Return the [X, Y] coordinate for the center point of the cell that contains the specified text.  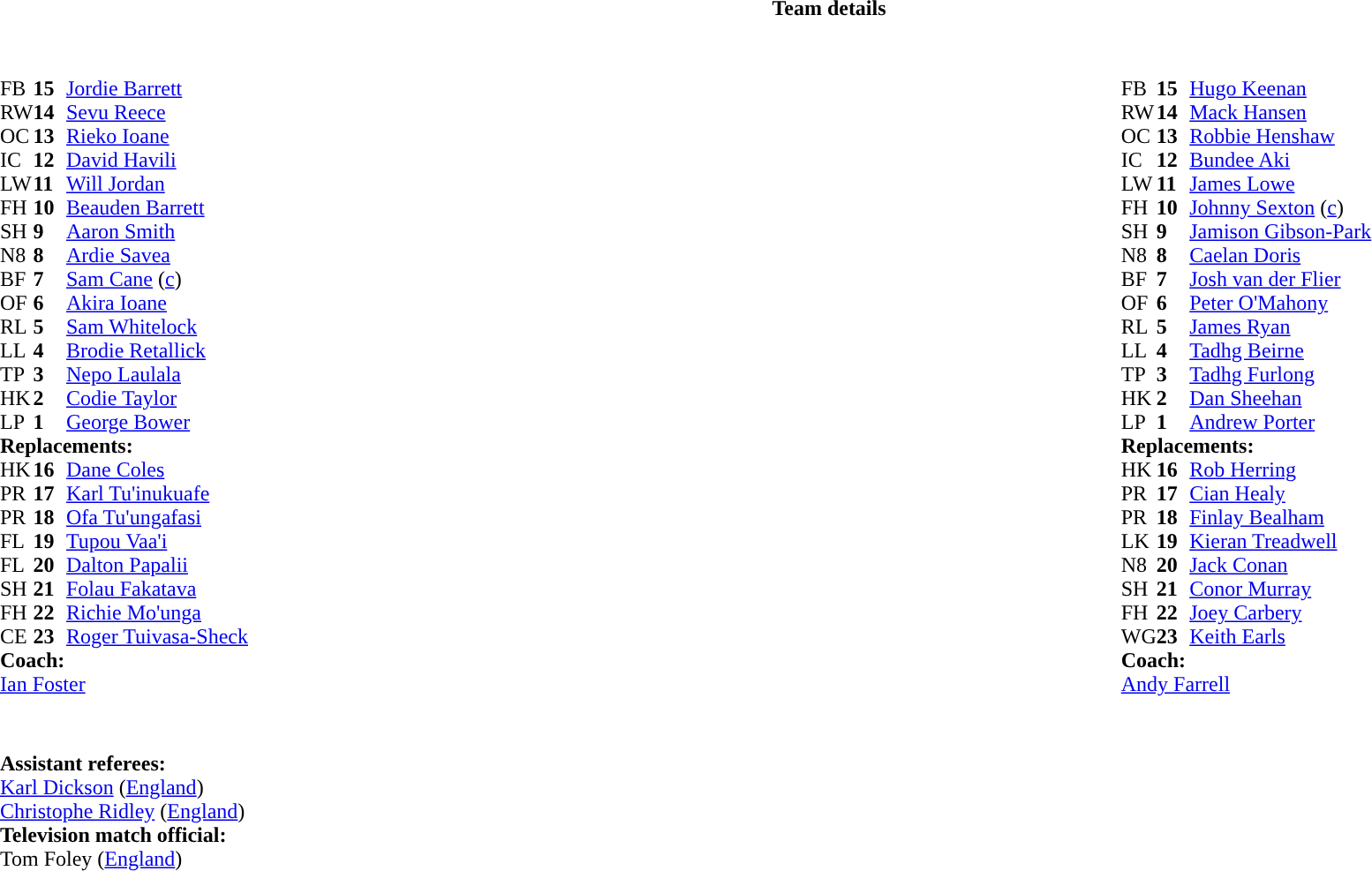
Sam Whitelock [157, 327]
Brodie Retallick [157, 351]
James Ryan [1280, 327]
Roger Tuivasa-Sheck [157, 637]
George Bower [157, 422]
Akira Ioane [157, 304]
WG [1139, 637]
Josh van der Flier [1280, 279]
Rieko Ioane [157, 136]
Conor Murray [1280, 589]
Cian Healy [1280, 494]
Dalton Papalii [157, 565]
Finlay Bealham [1280, 517]
Andrew Porter [1280, 422]
Ardie Savea [157, 256]
Rob Herring [1280, 469]
Johnny Sexton (c) [1280, 208]
Ofa Tu'ungafasi [157, 517]
Ian Foster [124, 685]
Andy Farrell [1247, 685]
Will Jordan [157, 184]
Nepo Laulala [157, 374]
Robbie Henshaw [1280, 136]
James Lowe [1280, 184]
Bundee Aki [1280, 161]
David Havili [157, 161]
Codie Taylor [157, 399]
LK [1139, 542]
Jamison Gibson-Park [1280, 231]
CE [17, 637]
Folau Fakatava [157, 589]
Peter O'Mahony [1280, 304]
Jordie Barrett [157, 88]
Karl Tu'inukuafe [157, 494]
Beauden Barrett [157, 208]
Keith Earls [1280, 637]
Richie Mo'unga [157, 612]
Caelan Doris [1280, 256]
Joey Carbery [1280, 612]
Sevu Reece [157, 113]
Aaron Smith [157, 231]
Jack Conan [1280, 565]
Mack Hansen [1280, 113]
Dane Coles [157, 469]
Hugo Keenan [1280, 88]
Tadhg Furlong [1280, 374]
Kieran Treadwell [1280, 542]
Tadhg Beirne [1280, 351]
Tupou Vaa'i [157, 542]
Sam Cane (c) [157, 279]
Dan Sheehan [1280, 399]
